Pinpoint the cell where the given text exists, returning its (x, y) midpoint coordinate. 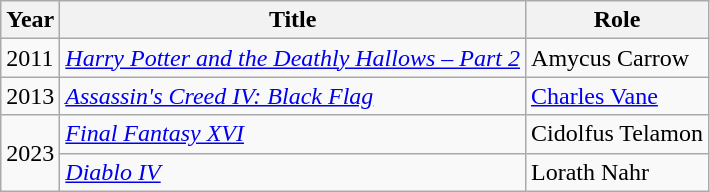
Role (618, 20)
Final Fantasy XVI (293, 134)
2013 (30, 96)
Cidolfus Telamon (618, 134)
2023 (30, 153)
Amycus Carrow (618, 58)
Diablo IV (293, 172)
Harry Potter and the Deathly Hallows – Part 2 (293, 58)
Lorath Nahr (618, 172)
Charles Vane (618, 96)
2011 (30, 58)
Year (30, 20)
Assassin's Creed IV: Black Flag (293, 96)
Title (293, 20)
